Search for the cell housing the specified text and yield its [X, Y] center coordinate. 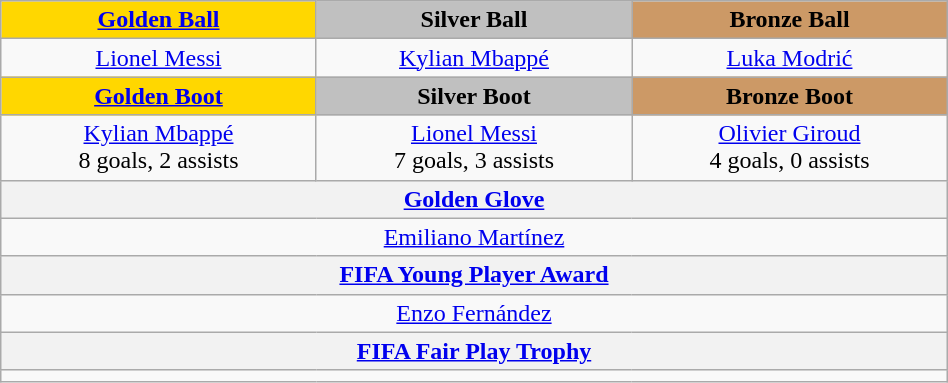
Golden Glove [474, 199]
Olivier Giroud4 goals, 0 assists [790, 148]
Silver Ball [474, 20]
Luka Modrić [790, 58]
Lionel Messi [158, 58]
Kylian Mbappé [474, 58]
FIFA Fair Play Trophy [474, 351]
Enzo Fernández [474, 313]
Golden Ball [158, 20]
Kylian Mbappé8 goals, 2 assists [158, 148]
Bronze Ball [790, 20]
Golden Boot [158, 96]
Bronze Boot [790, 96]
Silver Boot [474, 96]
FIFA Young Player Award [474, 275]
Emiliano Martínez [474, 237]
Lionel Messi7 goals, 3 assists [474, 148]
